Detect which cell encompasses the target text, then output its [x, y] center coordinate. 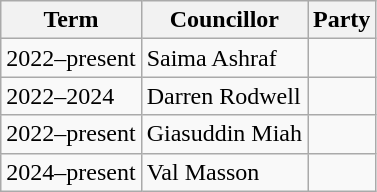
Darren Rodwell [224, 96]
2022–2024 [71, 96]
Saima Ashraf [224, 58]
2024–present [71, 172]
Councillor [224, 20]
Term [71, 20]
Party [342, 20]
Giasuddin Miah [224, 134]
Val Masson [224, 172]
